Provide the (x, y) coordinate of the cell's center where the given text is located.  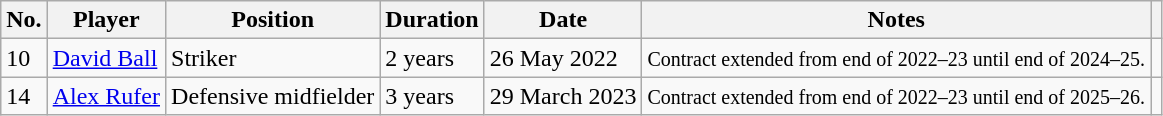
Player (106, 20)
Date (563, 20)
Striker (273, 58)
29 March 2023 (563, 96)
No. (24, 20)
10 (24, 58)
2 years (432, 58)
David Ball (106, 58)
Contract extended from end of 2022–23 until end of 2025–26. (896, 96)
Position (273, 20)
Notes (896, 20)
14 (24, 96)
Duration (432, 20)
3 years (432, 96)
Alex Rufer (106, 96)
Contract extended from end of 2022–23 until end of 2024–25. (896, 58)
26 May 2022 (563, 58)
Defensive midfielder (273, 96)
